Pinpoint the cell where the given text exists, returning its (x, y) midpoint coordinate. 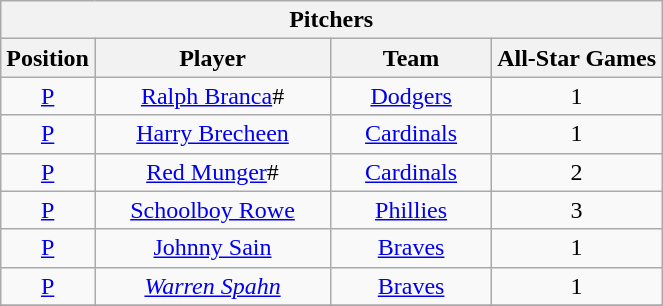
3 (577, 210)
Phillies (412, 210)
Warren Spahn (212, 286)
Schoolboy Rowe (212, 210)
Dodgers (412, 96)
Pitchers (332, 20)
Player (212, 58)
2 (577, 172)
Team (412, 58)
All-Star Games (577, 58)
Harry Brecheen (212, 134)
Johnny Sain (212, 248)
Ralph Branca# (212, 96)
Position (48, 58)
Red Munger# (212, 172)
